Return (x, y) of the center of cell containing provided text 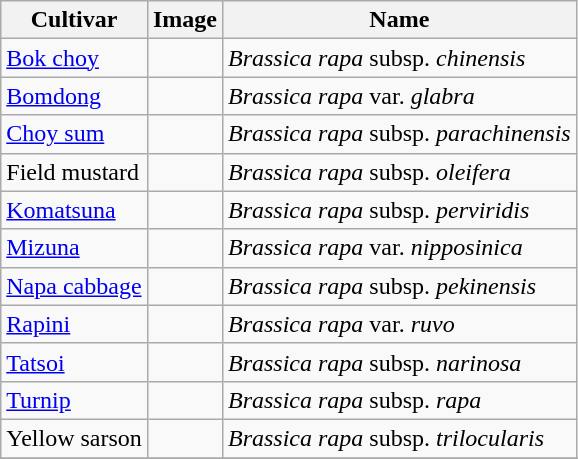
Brassica rapa subsp. trilocularis (399, 438)
Choy sum (74, 134)
Brassica rapa subsp. pekinensis (399, 286)
Rapini (74, 324)
Brassica rapa subsp. chinensis (399, 58)
Image (184, 20)
Komatsuna (74, 210)
Brassica rapa var. glabra (399, 96)
Brassica rapa subsp. narinosa (399, 362)
Yellow sarson (74, 438)
Brassica rapa subsp. parachinensis (399, 134)
Brassica rapa subsp. rapa (399, 400)
Brassica rapa var. nipposinica (399, 248)
Mizuna (74, 248)
Tatsoi (74, 362)
Bomdong (74, 96)
Turnip (74, 400)
Cultivar (74, 20)
Brassica rapa var. ruvo (399, 324)
Napa cabbage (74, 286)
Bok choy (74, 58)
Field mustard (74, 172)
Brassica rapa subsp. oleifera (399, 172)
Name (399, 20)
Brassica rapa subsp. perviridis (399, 210)
